Identify which cell holds the provided text, then report its [x, y] central coordinate. 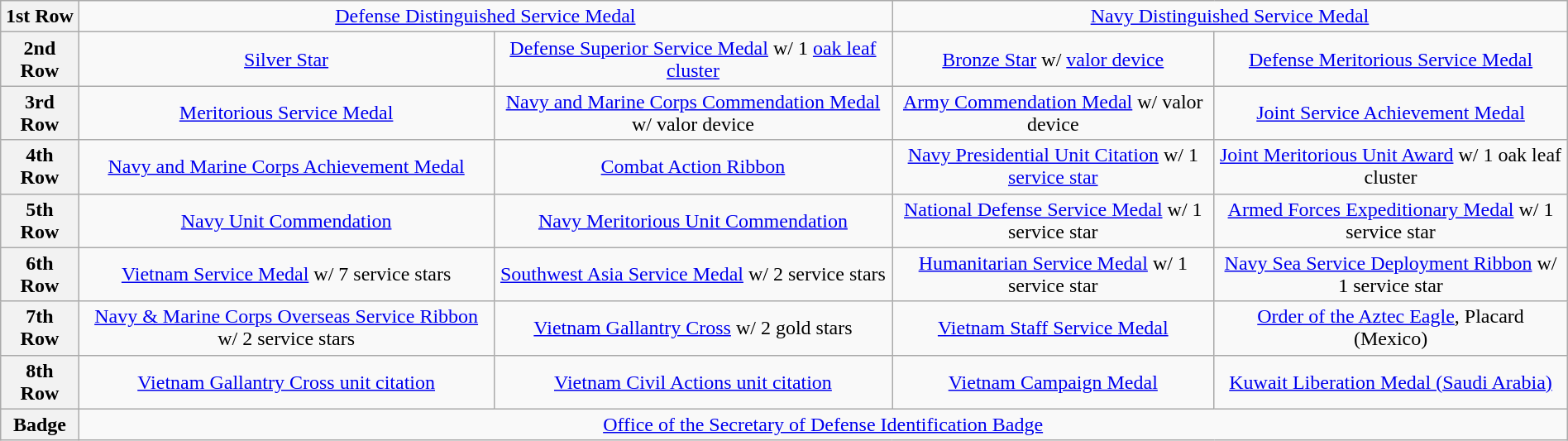
Navy Presidential Unit Citation w/ 1 service star [1054, 167]
Badge [40, 424]
Vietnam Civil Actions unit citation [693, 382]
Southwest Asia Service Medal w/ 2 service stars [693, 275]
4th Row [40, 167]
3rd Row [40, 113]
Joint Meritorious Unit Award w/ 1 oak leaf cluster [1391, 167]
2nd Row [40, 60]
Defense Meritorious Service Medal [1391, 60]
5th Row [40, 220]
Navy Unit Commendation [286, 220]
Army Commendation Medal w/ valor device [1054, 113]
Bronze Star w/ valor device [1054, 60]
Order of the Aztec Eagle, Placard (Mexico) [1391, 328]
Combat Action Ribbon [693, 167]
Office of the Secretary of Defense Identification Badge [823, 424]
Meritorious Service Medal [286, 113]
7th Row [40, 328]
Vietnam Gallantry Cross w/ 2 gold stars [693, 328]
Joint Service Achievement Medal [1391, 113]
Defense Distinguished Service Medal [485, 17]
1st Row [40, 17]
8th Row [40, 382]
Vietnam Service Medal w/ 7 service stars [286, 275]
Navy Meritorious Unit Commendation [693, 220]
6th Row [40, 275]
Vietnam Campaign Medal [1054, 382]
Navy Sea Service Deployment Ribbon w/ 1 service star [1391, 275]
Silver Star [286, 60]
Navy & Marine Corps Overseas Service Ribbon w/ 2 service stars [286, 328]
Navy and Marine Corps Commendation Medal w/ valor device [693, 113]
Navy Distinguished Service Medal [1231, 17]
National Defense Service Medal w/ 1 service star [1054, 220]
Humanitarian Service Medal w/ 1 service star [1054, 275]
Kuwait Liberation Medal (Saudi Arabia) [1391, 382]
Vietnam Gallantry Cross unit citation [286, 382]
Vietnam Staff Service Medal [1054, 328]
Armed Forces Expeditionary Medal w/ 1 service star [1391, 220]
Navy and Marine Corps Achievement Medal [286, 167]
Defense Superior Service Medal w/ 1 oak leaf cluster [693, 60]
